Return the [x, y] coordinate for the center point of the cell that contains the specified text.  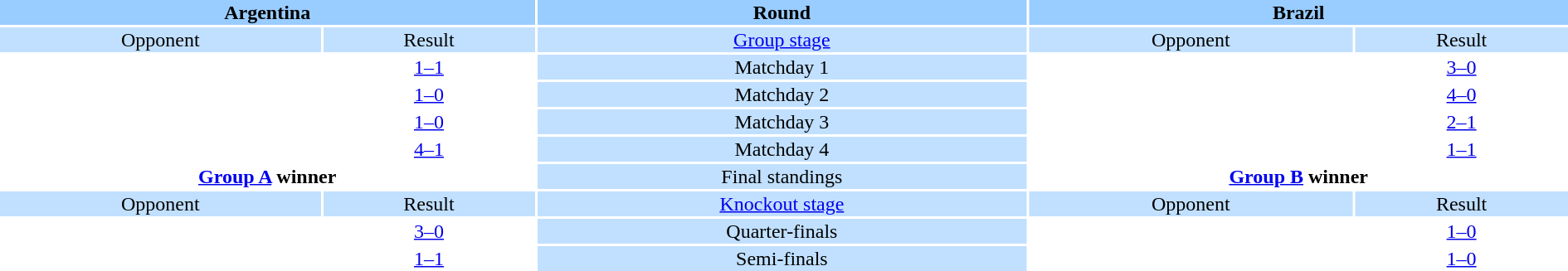
Final standings [782, 177]
Quarter-finals [782, 231]
Round [782, 12]
4–1 [430, 149]
Argentina [267, 12]
Matchday 4 [782, 149]
Matchday 1 [782, 67]
Group A winner [267, 177]
2–1 [1462, 122]
Brazil [1298, 12]
Knockout stage [782, 204]
Group stage [782, 40]
4–0 [1462, 94]
Group B winner [1298, 177]
Semi-finals [782, 259]
Matchday 3 [782, 122]
Matchday 2 [782, 94]
